Pinpoint the cell where the given text exists, returning its [X, Y] midpoint coordinate. 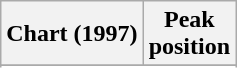
Chart (1997) [72, 34]
Peak position [189, 34]
